Provide the [x, y] coordinate of the cell's center where the given text is located.  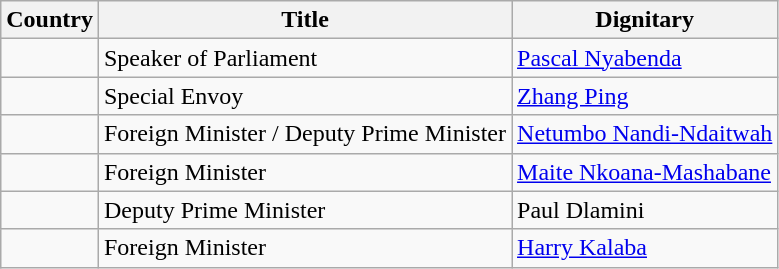
Pascal Nyabenda [645, 58]
Paul Dlamini [645, 210]
Harry Kalaba [645, 248]
Netumbo Nandi-Ndaitwah [645, 134]
Special Envoy [304, 96]
Deputy Prime Minister [304, 210]
Foreign Minister / Deputy Prime Minister [304, 134]
Zhang Ping [645, 96]
Maite Nkoana-Mashabane [645, 172]
Dignitary [645, 20]
Title [304, 20]
Speaker of Parliament [304, 58]
Country [50, 20]
